For the text-containing cell, return its midpoint in (x, y) coordinate format. 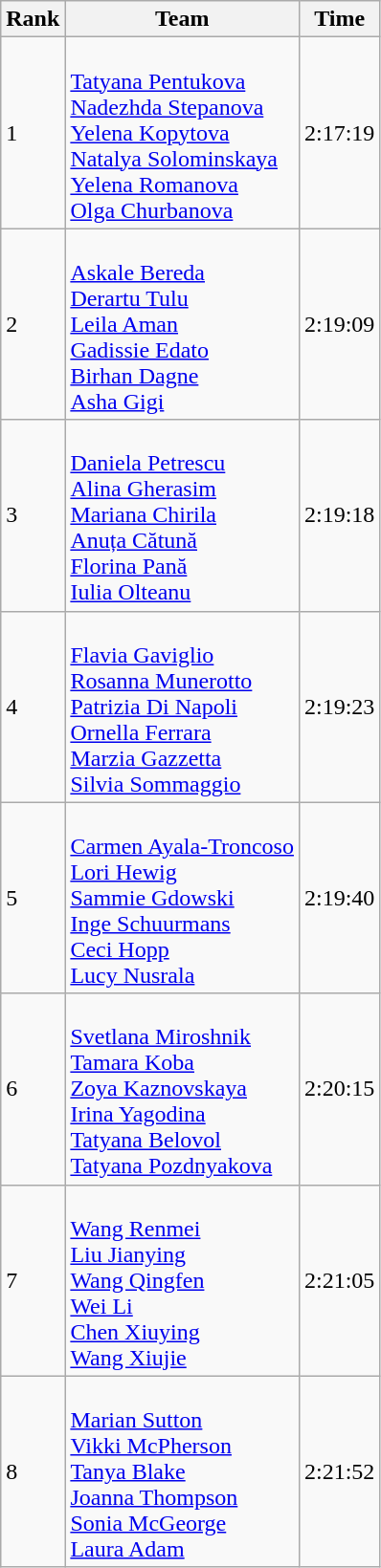
2:20:15 (339, 1089)
2:19:09 (339, 324)
Rank (33, 19)
2:19:23 (339, 707)
2:17:19 (339, 133)
5 (33, 898)
Marian SuttonVikki McPhersonTanya BlakeJoanna ThompsonSonia McGeorgeLaura Adam (182, 1471)
2:19:18 (339, 515)
Svetlana MiroshnikTamara KobaZoya KaznovskayaIrina YagodinaTatyana BelovolTatyana Pozdnyakova (182, 1089)
2 (33, 324)
Flavia GaviglioRosanna MunerottoPatrizia Di NapoliOrnella FerraraMarzia GazzettaSilvia Sommaggio (182, 707)
8 (33, 1471)
1 (33, 133)
4 (33, 707)
Wang RenmeiLiu JianyingWang QingfenWei LiChen XiuyingWang Xiujie (182, 1280)
2:21:05 (339, 1280)
Daniela PetrescuAlina GherasimMariana ChirilaAnuța CătunăFlorina PanăIulia Olteanu (182, 515)
7 (33, 1280)
6 (33, 1089)
Tatyana PentukovaNadezhda StepanovaYelena KopytovaNatalya SolominskayaYelena RomanovaOlga Churbanova (182, 133)
Time (339, 19)
2:21:52 (339, 1471)
Askale BeredaDerartu TuluLeila AmanGadissie EdatoBirhan DagneAsha Gigi (182, 324)
2:19:40 (339, 898)
Carmen Ayala-TroncosoLori HewigSammie GdowskiInge SchuurmansCeci HoppLucy Nusrala (182, 898)
3 (33, 515)
Team (182, 19)
